For the text-containing cell, return its midpoint in (X, Y) coordinate format. 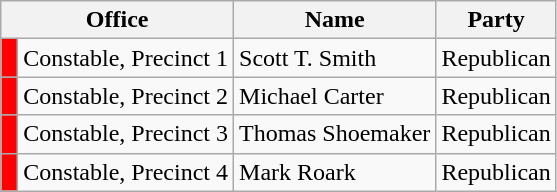
Mark Roark (335, 172)
Constable, Precinct 4 (126, 172)
Party (496, 20)
Name (335, 20)
Scott T. Smith (335, 58)
Constable, Precinct 1 (126, 58)
Michael Carter (335, 96)
Thomas Shoemaker (335, 134)
Constable, Precinct 2 (126, 96)
Constable, Precinct 3 (126, 134)
Office (118, 20)
